Extract the [X, Y] coordinate from the center of the cell holding the provided text.  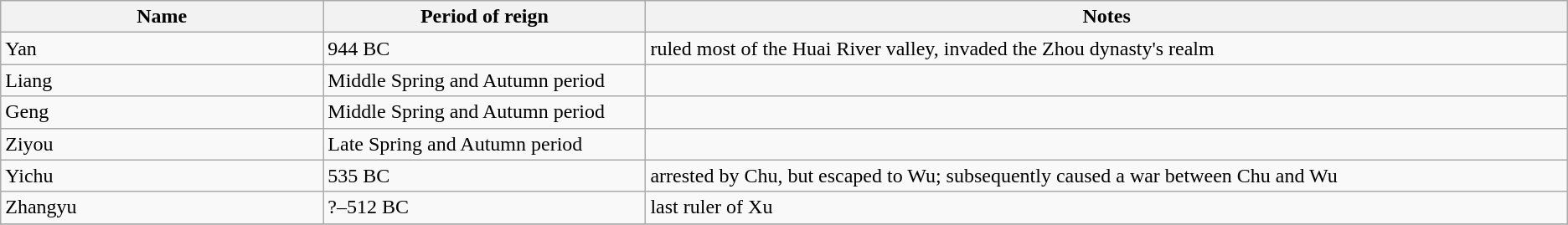
Liang [162, 80]
Period of reign [484, 17]
?–512 BC [484, 207]
535 BC [484, 176]
Yan [162, 49]
ruled most of the Huai River valley, invaded the Zhou dynasty's realm [1106, 49]
Zhangyu [162, 207]
Name [162, 17]
last ruler of Xu [1106, 207]
Geng [162, 112]
Late Spring and Autumn period [484, 144]
944 BC [484, 49]
Notes [1106, 17]
Ziyou [162, 144]
Yichu [162, 176]
arrested by Chu, but escaped to Wu; subsequently caused a war between Chu and Wu [1106, 176]
